Return the [X, Y] coordinate for the center point of the cell that contains the specified text.  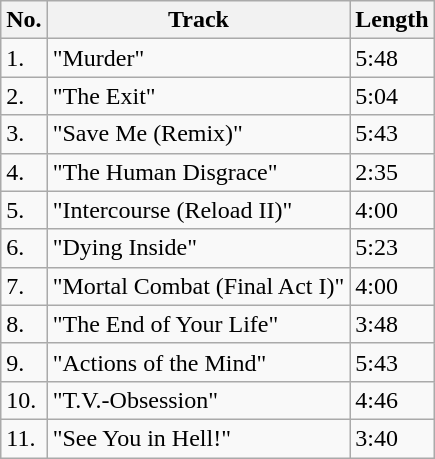
8. [24, 324]
"Mortal Combat (Final Act I)" [198, 286]
Length [392, 20]
5:48 [392, 58]
2:35 [392, 172]
"See You in Hell!" [198, 438]
5:23 [392, 248]
1. [24, 58]
5. [24, 210]
"Murder" [198, 58]
"T.V.-Obsession" [198, 400]
2. [24, 96]
10. [24, 400]
4. [24, 172]
"Dying Inside" [198, 248]
"Save Me (Remix)" [198, 134]
"Intercourse (Reload II)" [198, 210]
11. [24, 438]
4:46 [392, 400]
"The Human Disgrace" [198, 172]
No. [24, 20]
5:04 [392, 96]
9. [24, 362]
Track [198, 20]
6. [24, 248]
"The Exit" [198, 96]
3:40 [392, 438]
3. [24, 134]
3:48 [392, 324]
"The End of Your Life" [198, 324]
7. [24, 286]
"Actions of the Mind" [198, 362]
